Determine the [X, Y] coordinate at the center of the cell enclosing the given text.  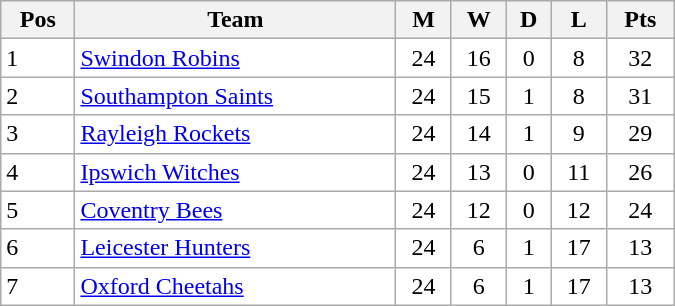
W [478, 20]
9 [578, 134]
4 [38, 172]
Team [236, 20]
D [528, 20]
29 [640, 134]
Swindon Robins [236, 58]
2 [38, 96]
16 [478, 58]
32 [640, 58]
L [578, 20]
15 [478, 96]
Southampton Saints [236, 96]
26 [640, 172]
3 [38, 134]
Ipswich Witches [236, 172]
Rayleigh Rockets [236, 134]
31 [640, 96]
Coventry Bees [236, 210]
14 [478, 134]
Pos [38, 20]
M [424, 20]
11 [578, 172]
5 [38, 210]
7 [38, 286]
Leicester Hunters [236, 248]
Pts [640, 20]
Oxford Cheetahs [236, 286]
